From the cell containing the given text, extract its center point as [X, Y] coordinate. 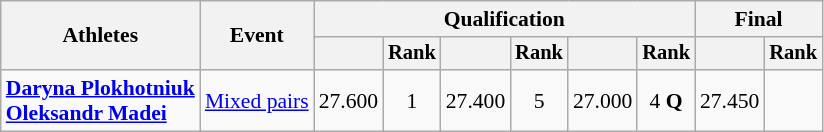
Event [257, 36]
1 [412, 100]
Athletes [100, 36]
27.600 [348, 100]
Qualification [504, 19]
27.450 [730, 100]
Daryna PlokhotniukOleksandr Madei [100, 100]
27.000 [602, 100]
Final [758, 19]
27.400 [476, 100]
5 [539, 100]
4 Q [666, 100]
Mixed pairs [257, 100]
